Find where the given text appears and provide that cell's center as (X, Y) coordinate. 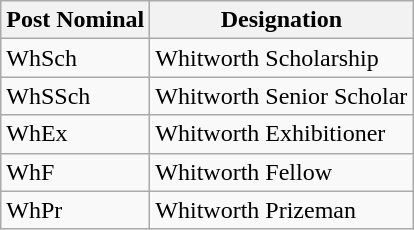
Whitworth Fellow (282, 172)
Whitworth Prizeman (282, 210)
Post Nominal (76, 20)
Whitworth Scholarship (282, 58)
WhEx (76, 134)
WhF (76, 172)
WhSch (76, 58)
Whitworth Senior Scholar (282, 96)
Designation (282, 20)
WhPr (76, 210)
WhSSch (76, 96)
Whitworth Exhibitioner (282, 134)
